Return [X, Y] of the center of cell containing provided text 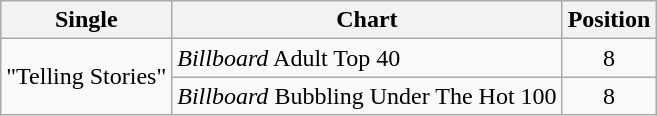
Single [86, 20]
"Telling Stories" [86, 77]
Position [609, 20]
Billboard Bubbling Under The Hot 100 [367, 96]
Chart [367, 20]
Billboard Adult Top 40 [367, 58]
